Capture the cell that displays the provided text and extract its (x, y) central coordinate. 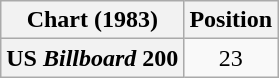
23 (231, 58)
Position (231, 20)
Chart (1983) (92, 20)
US Billboard 200 (92, 58)
